Extract the [X, Y] coordinate from the center of the cell holding the provided text.  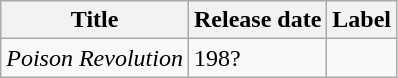
Title [95, 20]
Poison Revolution [95, 58]
Label [362, 20]
Release date [257, 20]
198? [257, 58]
